Detect which cell encompasses the target text, then output its (X, Y) center coordinate. 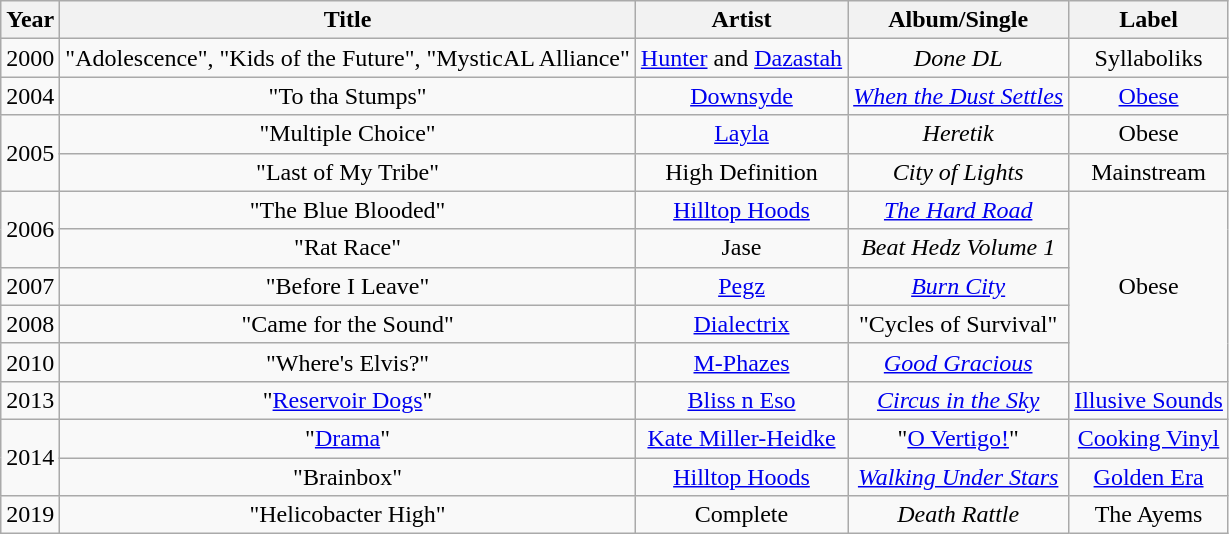
"Drama" (348, 438)
Layla (741, 134)
2004 (30, 96)
Done DL (958, 58)
2000 (30, 58)
"The Blue Blooded" (348, 210)
The Hard Road (958, 210)
"O Vertigo!" (958, 438)
"Where's Elvis?" (348, 362)
Hunter and Dazastah (741, 58)
Mainstream (1149, 172)
Beat Hedz Volume 1 (958, 248)
2005 (30, 153)
"Brainbox" (348, 477)
"Helicobacter High" (348, 515)
2010 (30, 362)
"Multiple Choice" (348, 134)
Walking Under Stars (958, 477)
Complete (741, 515)
High Definition (741, 172)
2019 (30, 515)
"Before I Leave" (348, 286)
2007 (30, 286)
The Ayems (1149, 515)
"Last of My Tribe" (348, 172)
City of Lights (958, 172)
"Came for the Sound" (348, 324)
Burn City (958, 286)
Year (30, 20)
Pegz (741, 286)
Kate Miller-Heidke (741, 438)
M-Phazes (741, 362)
Circus in the Sky (958, 400)
Artist (741, 20)
Golden Era (1149, 477)
Bliss n Eso (741, 400)
Album/Single (958, 20)
Heretik (958, 134)
When the Dust Settles (958, 96)
Downsyde (741, 96)
Label (1149, 20)
Cooking Vinyl (1149, 438)
2014 (30, 457)
"Adolescence", "Kids of the Future", "MysticAL Alliance" (348, 58)
"Reservoir Dogs" (348, 400)
"Cycles of Survival" (958, 324)
Jase (741, 248)
Good Gracious (958, 362)
2006 (30, 229)
"Rat Race" (348, 248)
Syllaboliks (1149, 58)
2013 (30, 400)
"To tha Stumps" (348, 96)
2008 (30, 324)
Illusive Sounds (1149, 400)
Title (348, 20)
Death Rattle (958, 515)
Dialectrix (741, 324)
